Determine the (X, Y) coordinate at the center of the cell enclosing the given text.  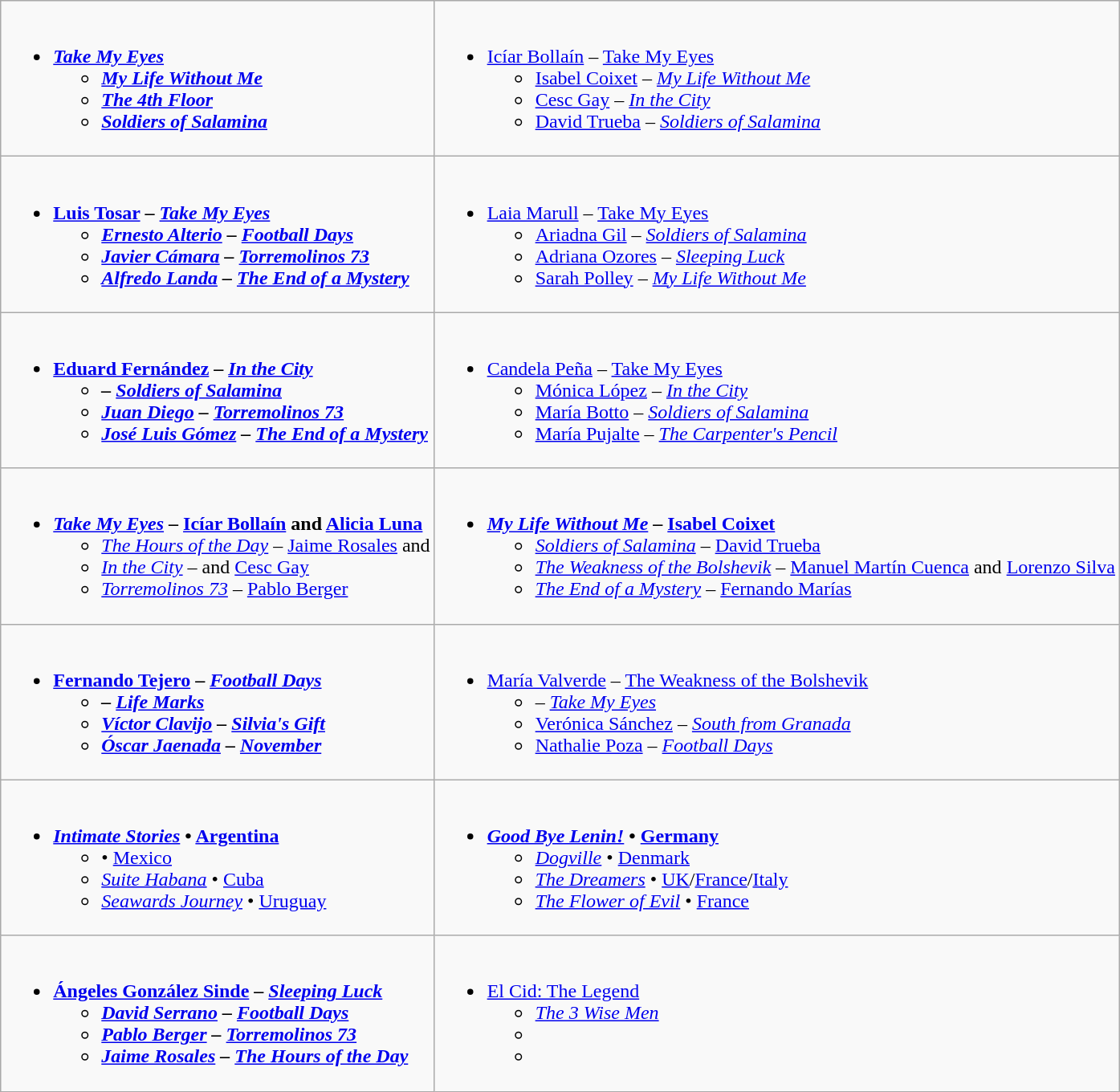
Ángeles González Sinde – Sleeping LuckDavid Serrano – Football DaysPablo Berger – Torremolinos 73Jaime Rosales – The Hours of the Day (218, 1013)
Icíar Bollaín – Take My EyesIsabel Coixet – My Life Without MeCesc Gay – In the CityDavid Trueba – Soldiers of Salamina (777, 79)
Take My EyesMy Life Without MeThe 4th FloorSoldiers of Salamina (218, 79)
Candela Peña – Take My EyesMónica López – In the CityMaría Botto – Soldiers of SalaminaMaría Pujalte – The Carpenter's Pencil (777, 390)
El Cid: The LegendThe 3 Wise Men (777, 1013)
Take My Eyes – Icíar Bollaín and Alicia LunaThe Hours of the Day – Jaime Rosales and In the City – and Cesc GayTorremolinos 73 – Pablo Berger (218, 546)
Luis Tosar – Take My EyesErnesto Alterio – Football DaysJavier Cámara – Torremolinos 73Alfredo Landa – The End of a Mystery (218, 234)
Eduard Fernández – In the City – Soldiers of SalaminaJuan Diego – Torremolinos 73José Luis Gómez – The End of a Mystery (218, 390)
Fernando Tejero – Football Days – Life MarksVíctor Clavijo – Silvia's GiftÓscar Jaenada – November (218, 702)
Laia Marull – Take My EyesAriadna Gil – Soldiers of SalaminaAdriana Ozores – Sleeping LuckSarah Polley – My Life Without Me (777, 234)
María Valverde – The Weakness of the Bolshevik – Take My EyesVerónica Sánchez – South from GranadaNathalie Poza – Football Days (777, 702)
Good Bye Lenin! • GermanyDogville • DenmarkThe Dreamers • UK/France/ItalyThe Flower of Evil • France (777, 858)
Intimate Stories • Argentina • MexicoSuite Habana • CubaSeawards Journey • Uruguay (218, 858)
